Return [x, y] of the center of cell containing provided text 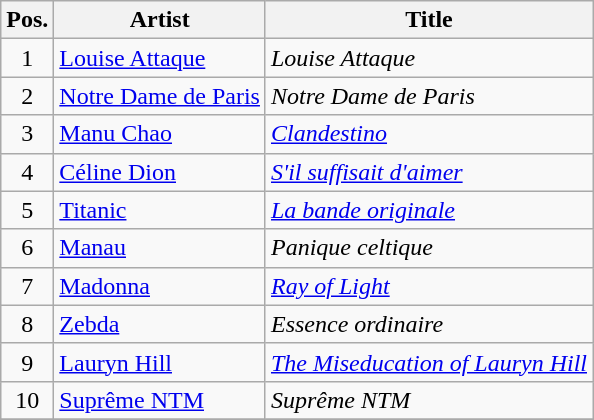
Pos. [28, 20]
Clandestino [428, 134]
Madonna [160, 286]
Céline Dion [160, 172]
Lauryn Hill [160, 362]
Title [428, 20]
Ray of Light [428, 286]
Titanic [160, 210]
Panique celtique [428, 248]
3 [28, 134]
Zebda [160, 324]
2 [28, 96]
La bande originale [428, 210]
1 [28, 58]
4 [28, 172]
Essence ordinaire [428, 324]
9 [28, 362]
5 [28, 210]
Manau [160, 248]
10 [28, 400]
7 [28, 286]
Artist [160, 20]
The Miseducation of Lauryn Hill [428, 362]
S'il suffisait d'aimer [428, 172]
Manu Chao [160, 134]
8 [28, 324]
6 [28, 248]
